Find where the given text appears and provide that cell's center as (x, y) coordinate. 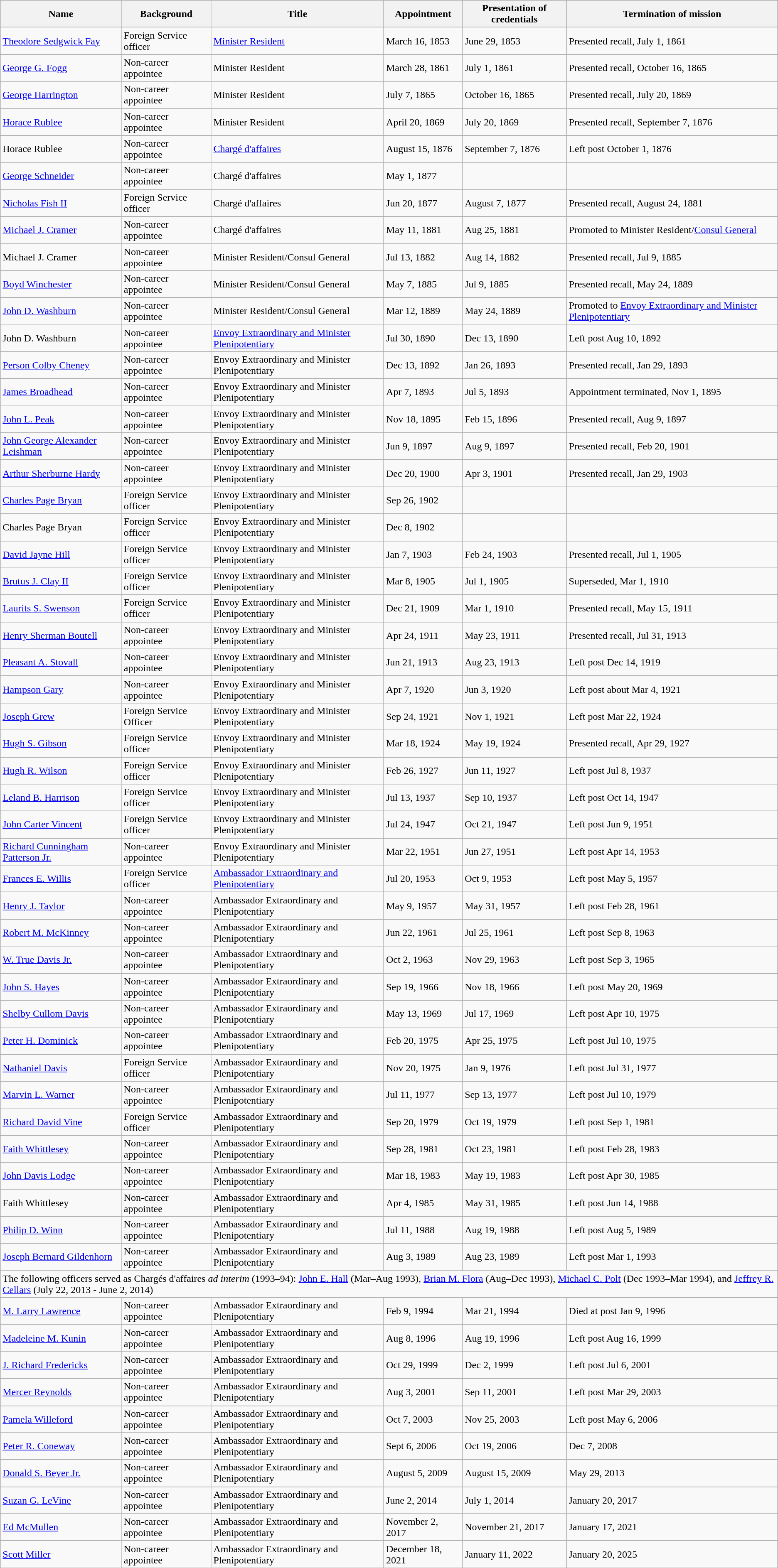
Nov 25, 2003 (515, 1419)
Boyd Winchester (61, 284)
Dec 2, 1999 (515, 1365)
Presented recall, September 7, 1876 (672, 122)
Jun 22, 1961 (423, 933)
Left post about Mar 4, 1921 (672, 690)
Aug 19, 1988 (515, 1230)
May 31, 1985 (515, 1203)
Promoted to Minister Resident/Consul General (672, 230)
Presented recall, May 24, 1889 (672, 284)
Left post Jul 31, 1977 (672, 1067)
Apr 25, 1975 (515, 1041)
Mar 18, 1924 (423, 744)
March 16, 1853 (423, 41)
Aug 14, 1882 (515, 257)
Background (166, 14)
Apr 3, 1901 (515, 474)
Oct 23, 1981 (515, 1149)
Left post Apr 30, 1985 (672, 1175)
Laurits S. Swenson (61, 608)
Oct 19, 2006 (515, 1446)
Oct 9, 1953 (515, 879)
Shelby Cullom Davis (61, 1013)
July 1, 2014 (515, 1500)
Madeleine M. Kunin (61, 1338)
Joseph Grew (61, 716)
Jan 26, 1893 (515, 366)
Mar 21, 1994 (515, 1311)
May 13, 1969 (423, 1013)
Suzan G. LeVine (61, 1500)
James Broadhead (61, 392)
Left post Jun 14, 1988 (672, 1203)
Aug 3, 2001 (423, 1392)
August 15, 1876 (423, 149)
John L. Peak (61, 420)
Left post May 6, 2006 (672, 1419)
May 31, 1957 (515, 905)
Nov 1, 1921 (515, 716)
March 28, 1861 (423, 68)
Aug 23, 1989 (515, 1257)
Aug 25, 1881 (515, 230)
Apr 7, 1920 (423, 690)
Jul 25, 1961 (515, 933)
Dec 13, 1890 (515, 338)
Left post May 5, 1957 (672, 879)
Mar 18, 1983 (423, 1175)
Presented recall, July 1, 1861 (672, 41)
August 7, 1877 (515, 203)
Sept 6, 2006 (423, 1446)
Presented recall, Jul 31, 1913 (672, 636)
Left post Jul 8, 1937 (672, 770)
Left post Jun 9, 1951 (672, 825)
Jun 11, 1927 (515, 770)
Appointment terminated, Nov 1, 1895 (672, 392)
Jul 9, 1885 (515, 284)
Left post Apr 14, 1953 (672, 851)
Oct 2, 1963 (423, 959)
Aug 8, 1996 (423, 1338)
Theodore Sedgwick Fay (61, 41)
Apr 4, 1985 (423, 1203)
Jul 13, 1882 (423, 257)
Left post Aug 16, 1999 (672, 1338)
George G. Fogg (61, 68)
Left post Apr 10, 1975 (672, 1013)
Sep 26, 1902 (423, 500)
Apr 7, 1893 (423, 392)
Mar 22, 1951 (423, 851)
Presented recall, Jul 9, 1885 (672, 257)
John Carter Vincent (61, 825)
Left post Jul 10, 1979 (672, 1095)
Dec 8, 1902 (423, 528)
Name (61, 14)
Richard David Vine (61, 1121)
Aug 3, 1989 (423, 1257)
December 18, 2021 (423, 1554)
Presented recall, August 24, 1881 (672, 203)
Sep 19, 1966 (423, 987)
Nov 18, 1895 (423, 420)
Jul 30, 1890 (423, 338)
May 9, 1957 (423, 905)
Sep 24, 1921 (423, 716)
Marvin L. Warner (61, 1095)
Donald S. Beyer Jr. (61, 1473)
Jun 27, 1951 (515, 851)
Left post Feb 28, 1961 (672, 905)
Presented recall, Jan 29, 1893 (672, 366)
Hampson Gary (61, 690)
Jun 20, 1877 (423, 203)
August 5, 2009 (423, 1473)
Philip D. Winn (61, 1230)
Left post May 20, 1969 (672, 987)
Jul 11, 1988 (423, 1230)
Presented recall, Feb 20, 1901 (672, 446)
Mar 1, 1910 (515, 608)
Oct 21, 1947 (515, 825)
July 7, 1865 (423, 95)
Mar 12, 1889 (423, 311)
Richard Cunningham Patterson Jr. (61, 851)
Dec 7, 2008 (672, 1446)
Nov 18, 1966 (515, 987)
September 7, 1876 (515, 149)
Robert M. McKinney (61, 933)
George Harrington (61, 95)
Foreign Service Officer (166, 716)
John George Alexander Leishman (61, 446)
Leland B. Harrison (61, 797)
November 2, 2017 (423, 1527)
Ed McMullen (61, 1527)
May 11, 1881 (423, 230)
Sep 13, 1977 (515, 1095)
Presented recall, Aug 9, 1897 (672, 420)
Presented recall, Jan 29, 1903 (672, 474)
Feb 15, 1896 (515, 420)
Left post Sep 3, 1965 (672, 959)
Henry J. Taylor (61, 905)
Hugh S. Gibson (61, 744)
Dec 13, 1892 (423, 366)
Henry Sherman Boutell (61, 636)
Nov 20, 1975 (423, 1067)
Left post Dec 14, 1919 (672, 662)
Left post October 1, 1876 (672, 149)
M. Larry Lawrence (61, 1311)
Aug 9, 1897 (515, 446)
J. Richard Fredericks (61, 1365)
Termination of mission (672, 14)
David Jayne Hill (61, 554)
July 20, 1869 (515, 122)
Left post Mar 22, 1924 (672, 716)
January 11, 2022 (515, 1554)
May 23, 1911 (515, 636)
Left post Sep 1, 1981 (672, 1121)
Aug 19, 1996 (515, 1338)
Pamela Willeford (61, 1419)
Feb 26, 1927 (423, 770)
Left post Sep 8, 1963 (672, 933)
May 1, 1877 (423, 176)
Superseded, Mar 1, 1910 (672, 582)
Sep 11, 2001 (515, 1392)
Dec 20, 1900 (423, 474)
Title (298, 14)
Joseph Bernard Gildenhorn (61, 1257)
Oct 19, 1979 (515, 1121)
Nicholas Fish II (61, 203)
John Davis Lodge (61, 1175)
Promoted to Envoy Extraordinary and Minister Plenipotentiary (672, 311)
Left post Feb 28, 1983 (672, 1149)
W. True Davis Jr. (61, 959)
Jul 20, 1953 (423, 879)
Feb 20, 1975 (423, 1041)
Oct 29, 1999 (423, 1365)
May 19, 1983 (515, 1175)
Jan 7, 1903 (423, 554)
Jun 9, 1897 (423, 446)
May 29, 2013 (672, 1473)
Left post Aug 10, 1892 (672, 338)
Jul 11, 1977 (423, 1095)
Presented recall, October 16, 1865 (672, 68)
Frances E. Willis (61, 879)
April 20, 1869 (423, 122)
Left post Jul 10, 1975 (672, 1041)
Peter H. Dominick (61, 1041)
Scott Miller (61, 1554)
Nathaniel Davis (61, 1067)
Feb 24, 1903 (515, 554)
Presentation of credentials (515, 14)
Aug 23, 1913 (515, 662)
Jul 5, 1893 (515, 392)
January 20, 2017 (672, 1500)
Nov 29, 1963 (515, 959)
George Schneider (61, 176)
Jun 3, 1920 (515, 690)
Presented recall, May 15, 1911 (672, 608)
Appointment (423, 14)
Left post Jul 6, 2001 (672, 1365)
Left post Mar 1, 1993 (672, 1257)
Pleasant A. Stovall (61, 662)
June 2, 2014 (423, 1500)
Sep 10, 1937 (515, 797)
May 24, 1889 (515, 311)
Sep 20, 1979 (423, 1121)
John S. Hayes (61, 987)
Jul 17, 1969 (515, 1013)
Left post Aug 5, 1989 (672, 1230)
Peter R. Coneway (61, 1446)
Left post Mar 29, 2003 (672, 1392)
Jun 21, 1913 (423, 662)
Presented recall, Apr 29, 1927 (672, 744)
Jan 9, 1976 (515, 1067)
June 29, 1853 (515, 41)
October 16, 1865 (515, 95)
July 1, 1861 (515, 68)
Jul 1, 1905 (515, 582)
Person Colby Cheney (61, 366)
Feb 9, 1994 (423, 1311)
Mar 8, 1905 (423, 582)
Presented recall, Jul 1, 1905 (672, 554)
Jul 24, 1947 (423, 825)
November 21, 2017 (515, 1527)
Arthur Sherburne Hardy (61, 474)
January 20, 2025 (672, 1554)
May 19, 1924 (515, 744)
Mercer Reynolds (61, 1392)
Jul 13, 1937 (423, 797)
Hugh R. Wilson (61, 770)
Left post Oct 14, 1947 (672, 797)
Presented recall, July 20, 1869 (672, 95)
January 17, 2021 (672, 1527)
Sep 28, 1981 (423, 1149)
May 7, 1885 (423, 284)
August 15, 2009 (515, 1473)
Brutus J. Clay II (61, 582)
Dec 21, 1909 (423, 608)
Died at post Jan 9, 1996 (672, 1311)
Oct 7, 2003 (423, 1419)
Apr 24, 1911 (423, 636)
